Scan for the cell matching the given text and deliver its [X, Y] coordinate at center. 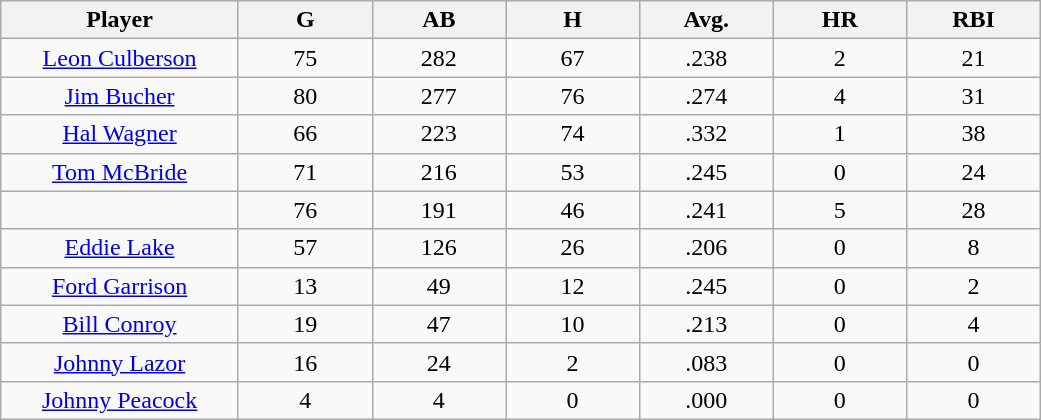
191 [439, 210]
49 [439, 286]
Avg. [706, 20]
21 [974, 58]
71 [305, 172]
.000 [706, 400]
57 [305, 248]
67 [573, 58]
.213 [706, 324]
216 [439, 172]
26 [573, 248]
Johnny Peacock [120, 400]
75 [305, 58]
8 [974, 248]
1 [840, 134]
74 [573, 134]
277 [439, 96]
19 [305, 324]
G [305, 20]
53 [573, 172]
.083 [706, 362]
Tom McBride [120, 172]
223 [439, 134]
RBI [974, 20]
Johnny Lazor [120, 362]
Jim Bucher [120, 96]
126 [439, 248]
AB [439, 20]
47 [439, 324]
H [573, 20]
.332 [706, 134]
Ford Garrison [120, 286]
Leon Culberson [120, 58]
.274 [706, 96]
31 [974, 96]
38 [974, 134]
HR [840, 20]
5 [840, 210]
Player [120, 20]
10 [573, 324]
Hal Wagner [120, 134]
282 [439, 58]
46 [573, 210]
Bill Conroy [120, 324]
.206 [706, 248]
Eddie Lake [120, 248]
13 [305, 286]
.241 [706, 210]
28 [974, 210]
16 [305, 362]
12 [573, 286]
.238 [706, 58]
66 [305, 134]
80 [305, 96]
